Identify which cell holds the provided text, then report its [x, y] central coordinate. 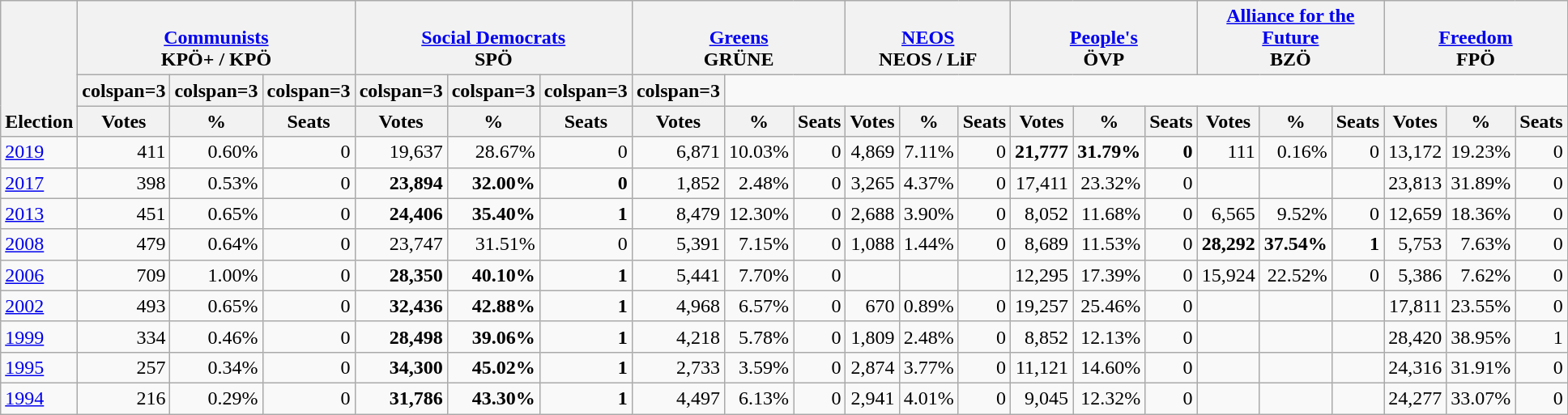
23,813 [1416, 183]
14.60% [1110, 367]
479 [124, 244]
21,777 [1042, 152]
4.37% [928, 183]
12.30% [758, 214]
8,052 [1042, 214]
1.44% [928, 244]
7.62% [1481, 275]
7.11% [928, 152]
0.16% [1296, 152]
1.00% [216, 275]
31.89% [1481, 183]
493 [124, 306]
24,316 [1416, 367]
40.10% [493, 275]
8,479 [678, 214]
0.89% [928, 306]
28,420 [1416, 337]
17,411 [1042, 183]
12.13% [1110, 337]
11.68% [1110, 214]
7.70% [758, 275]
0.60% [216, 152]
2,874 [872, 367]
24,277 [1416, 398]
31.91% [1481, 367]
2,733 [678, 367]
1999 [39, 337]
28,292 [1228, 244]
18.36% [1481, 214]
0.29% [216, 398]
5,386 [1416, 275]
1,088 [872, 244]
25.46% [1110, 306]
19,637 [401, 152]
17,811 [1416, 306]
4,218 [678, 337]
CommunistsKPÖ+ / KPÖ [216, 38]
3.77% [928, 367]
0.53% [216, 183]
257 [124, 367]
2019 [39, 152]
11,121 [1042, 367]
43.30% [493, 398]
451 [124, 214]
6.57% [758, 306]
4,869 [872, 152]
FreedomFPÖ [1476, 38]
34,300 [401, 367]
7.15% [758, 244]
398 [124, 183]
GreensGRÜNE [739, 38]
23,894 [401, 183]
32,436 [401, 306]
7.63% [1481, 244]
2,941 [872, 398]
10.03% [758, 152]
5,753 [1416, 244]
19,257 [1042, 306]
17.39% [1110, 275]
Social DemocratsSPÖ [493, 38]
People'sÖVP [1105, 38]
2002 [39, 306]
6,871 [678, 152]
24,406 [401, 214]
13,172 [1416, 152]
37.54% [1296, 244]
3.59% [758, 367]
1,852 [678, 183]
11.53% [1110, 244]
28,350 [401, 275]
31.79% [1110, 152]
1995 [39, 367]
28.67% [493, 152]
216 [124, 398]
5,391 [678, 244]
709 [124, 275]
2006 [39, 275]
0.34% [216, 367]
3.90% [928, 214]
Election [39, 69]
12,295 [1042, 275]
35.40% [493, 214]
31.51% [493, 244]
411 [124, 152]
8,852 [1042, 337]
23.32% [1110, 183]
15,924 [1228, 275]
1,809 [872, 337]
Alliance for the FutureBZÖ [1291, 38]
33.07% [1481, 398]
4.01% [928, 398]
3,265 [872, 183]
111 [1228, 152]
2,688 [872, 214]
38.95% [1481, 337]
32.00% [493, 183]
2017 [39, 183]
22.52% [1296, 275]
12,659 [1416, 214]
23,747 [401, 244]
670 [872, 306]
28,498 [401, 337]
8,689 [1042, 244]
0.46% [216, 337]
19.23% [1481, 152]
42.88% [493, 306]
0.64% [216, 244]
1994 [39, 398]
12.32% [1110, 398]
334 [124, 337]
5,441 [678, 275]
23.55% [1481, 306]
2008 [39, 244]
9.52% [1296, 214]
4,497 [678, 398]
6,565 [1228, 214]
2013 [39, 214]
NEOSNEOS / LiF [928, 38]
45.02% [493, 367]
9,045 [1042, 398]
5.78% [758, 337]
31,786 [401, 398]
39.06% [493, 337]
6.13% [758, 398]
4,968 [678, 306]
